Identify which cell holds the provided text, then report its (x, y) central coordinate. 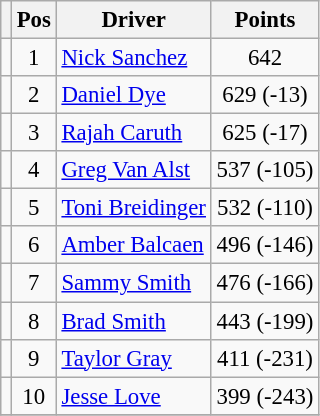
Sammy Smith (134, 283)
411 (-231) (264, 358)
Taylor Gray (134, 358)
5 (34, 208)
7 (34, 283)
443 (-199) (264, 321)
625 (-17) (264, 133)
532 (-110) (264, 208)
Pos (34, 20)
537 (-105) (264, 170)
496 (-146) (264, 245)
Rajah Caruth (134, 133)
399 (-243) (264, 396)
Points (264, 20)
8 (34, 321)
Greg Van Alst (134, 170)
629 (-13) (264, 95)
10 (34, 396)
Driver (134, 20)
476 (-166) (264, 283)
3 (34, 133)
6 (34, 245)
Amber Balcaen (134, 245)
2 (34, 95)
4 (34, 170)
1 (34, 58)
Daniel Dye (134, 95)
642 (264, 58)
Jesse Love (134, 396)
Nick Sanchez (134, 58)
9 (34, 358)
Brad Smith (134, 321)
Toni Breidinger (134, 208)
